Capture the cell that displays the provided text and extract its (x, y) central coordinate. 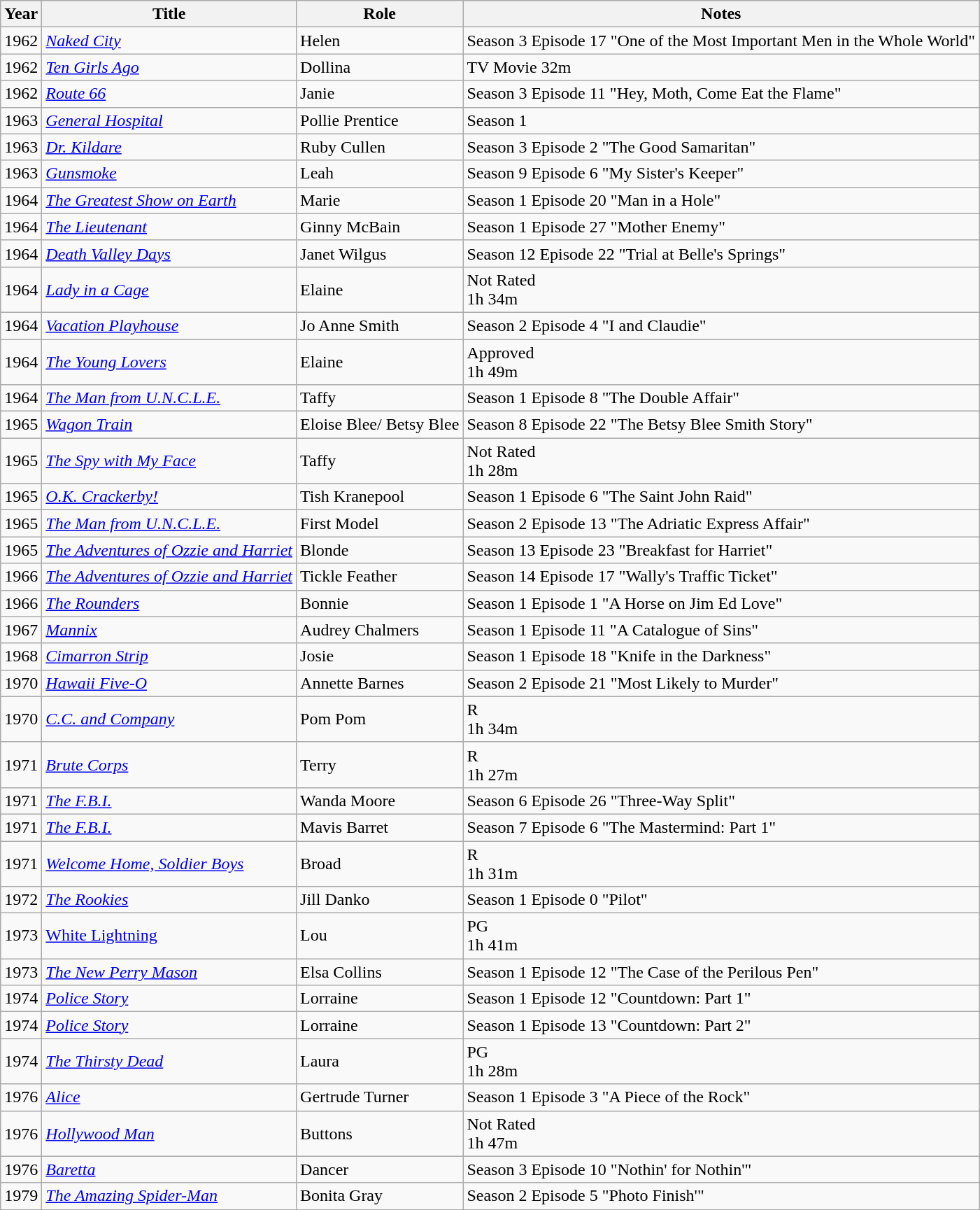
Lady in a Cage (169, 290)
The Young Lovers (169, 361)
Hollywood Man (169, 1134)
The Rounders (169, 603)
Broad (380, 864)
Not Rated1h 34m (721, 290)
Brute Corps (169, 764)
Season 2 Episode 4 "I and Claudie" (721, 325)
Year (21, 14)
Hawaii Five-O (169, 683)
PG1h 28m (721, 1061)
Pom Pom (380, 719)
Wagon Train (169, 425)
Gertrude Turner (380, 1097)
Approved1h 49m (721, 361)
General Hospital (169, 120)
Ginny McBain (380, 227)
Terry (380, 764)
Season 1 Episode 11 "A Catalogue of Sins" (721, 630)
Season 3 Episode 10 "Nothin' for Nothin'" (721, 1169)
Naked City (169, 41)
O.K. Crackerby! (169, 497)
Dollina (380, 67)
Season 2 Episode 21 "Most Likely to Murder" (721, 683)
Death Valley Days (169, 253)
Audrey Chalmers (380, 630)
White Lightning (169, 936)
Alice (169, 1097)
Bonnie (380, 603)
R1h 34m (721, 719)
Buttons (380, 1134)
Bonita Gray (380, 1196)
Ten Girls Ago (169, 67)
Cimarron Strip (169, 656)
Season 3 Episode 17 "One of the Most Important Men in the Whole World" (721, 41)
The Lieutenant (169, 227)
Season 1 Episode 1 "A Horse on Jim Ed Love" (721, 603)
Marie (380, 200)
Season 1 Episode 12 "Countdown: Part 1" (721, 999)
1979 (21, 1196)
Tickle Feather (380, 577)
1967 (21, 630)
The Amazing Spider-Man (169, 1196)
Role (380, 14)
Season 3 Episode 2 "The Good Samaritan" (721, 147)
Dr. Kildare (169, 147)
Season 9 Episode 6 "My Sister's Keeper" (721, 174)
Mavis Barret (380, 827)
The Rookies (169, 900)
1972 (21, 900)
Not Rated1h 28m (721, 460)
Elsa Collins (380, 972)
Jill Danko (380, 900)
Wanda Moore (380, 801)
R1h 27m (721, 764)
Pollie Prentice (380, 120)
Helen (380, 41)
Season 1 Episode 18 "Knife in the Darkness" (721, 656)
Season 1 (721, 120)
Baretta (169, 1169)
Season 1 Episode 0 "Pilot" (721, 900)
R1h 31m (721, 864)
Eloise Blee/ Betsy Blee (380, 425)
Annette Barnes (380, 683)
Season 12 Episode 22 "Trial at Belle's Springs" (721, 253)
Notes (721, 14)
The Spy with My Face (169, 460)
1968 (21, 656)
Season 1 Episode 27 "Mother Enemy" (721, 227)
The Greatest Show on Earth (169, 200)
Season 1 Episode 6 "The Saint John Raid" (721, 497)
Josie (380, 656)
Lou (380, 936)
Route 66 (169, 94)
Season 13 Episode 23 "Breakfast for Harriet" (721, 550)
Season 6 Episode 26 "Three-Way Split" (721, 801)
Welcome Home, Soldier Boys (169, 864)
Leah (380, 174)
Season 14 Episode 17 "Wally's Traffic Ticket" (721, 577)
Laura (380, 1061)
Season 2 Episode 5 "Photo Finish'" (721, 1196)
Mannix (169, 630)
Season 1 Episode 20 "Man in a Hole" (721, 200)
First Model (380, 523)
Tish Kranepool (380, 497)
Season 1 Episode 8 "The Double Affair" (721, 398)
Season 1 Episode 3 "A Piece of the Rock" (721, 1097)
Vacation Playhouse (169, 325)
TV Movie 32m (721, 67)
Title (169, 14)
PG1h 41m (721, 936)
Season 7 Episode 6 "The Mastermind: Part 1" (721, 827)
Jo Anne Smith (380, 325)
Janet Wilgus (380, 253)
The Thirsty Dead (169, 1061)
Not Rated1h 47m (721, 1134)
Blonde (380, 550)
Janie (380, 94)
Season 8 Episode 22 "The Betsy Blee Smith Story" (721, 425)
Season 1 Episode 12 "The Case of the Perilous Pen" (721, 972)
Ruby Cullen (380, 147)
Season 3 Episode 11 "Hey, Moth, Come Eat the Flame" (721, 94)
The New Perry Mason (169, 972)
Gunsmoke (169, 174)
C.C. and Company (169, 719)
Season 1 Episode 13 "Countdown: Part 2" (721, 1025)
Season 2 Episode 13 "The Adriatic Express Affair" (721, 523)
Dancer (380, 1169)
